From the cell containing the given text, extract its center point as [X, Y] coordinate. 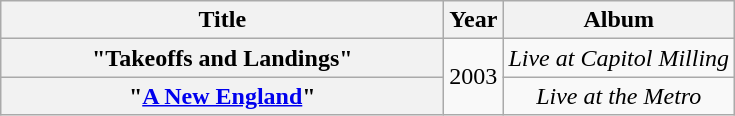
Live at the Metro [619, 96]
"A New England" [222, 96]
Album [619, 20]
2003 [474, 77]
Year [474, 20]
"Takeoffs and Landings" [222, 58]
Live at Capitol Milling [619, 58]
Title [222, 20]
